Capture the cell that displays the provided text and extract its [X, Y] central coordinate. 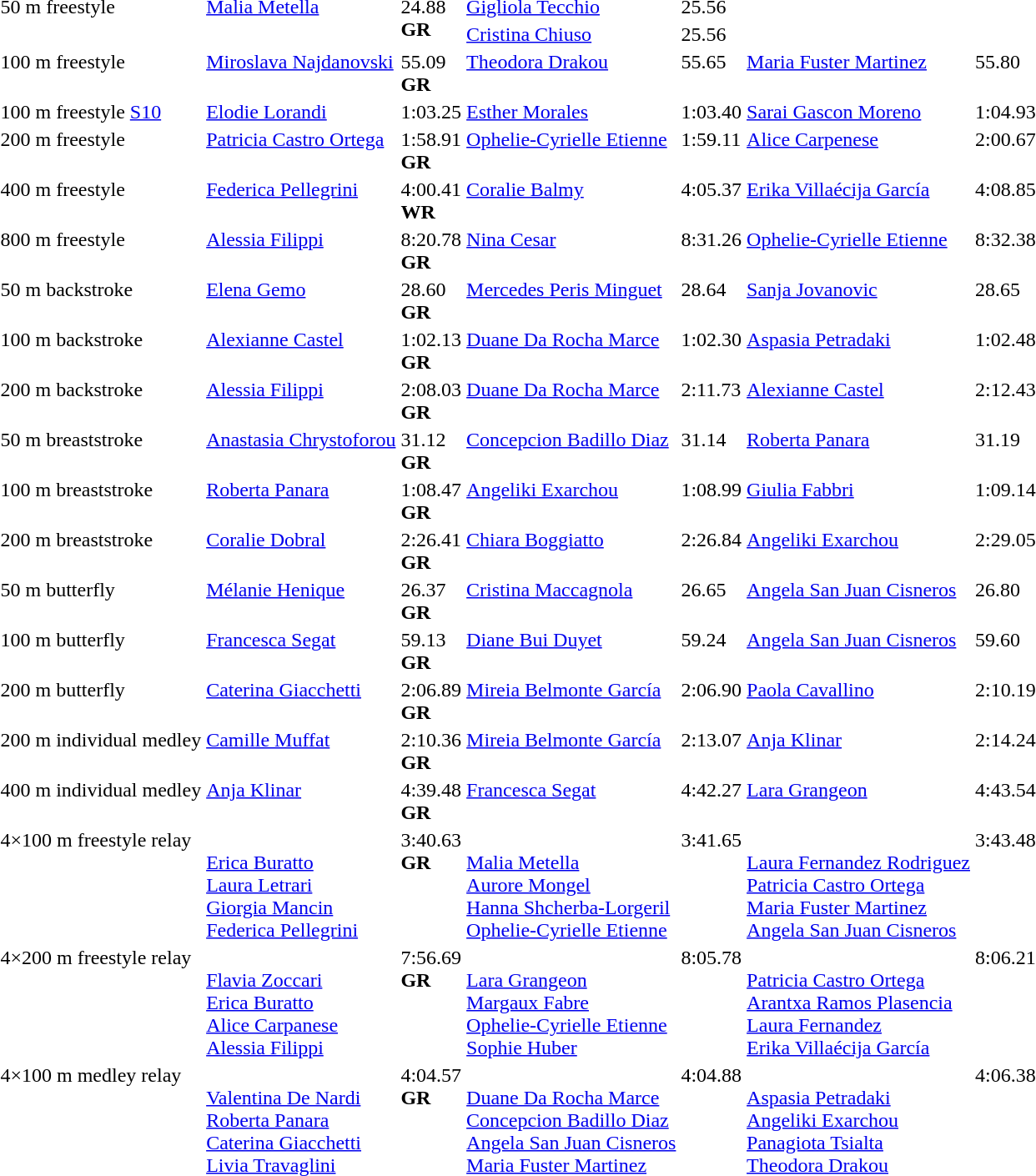
Sanja Jovanovic [859, 300]
59.13GR [431, 651]
Malia MetellaAurore MongelHanna Shcherba-LorgerilOphelie-Cyrielle Etienne [571, 885]
26.37GR [431, 601]
Esther Morales [571, 112]
4:00.41WR [431, 200]
1:03.25 [431, 112]
Giulia Fabbri [859, 500]
1:59.11 [712, 150]
Mélanie Henique [301, 601]
Federica Pellegrini [301, 200]
2:10.36GR [431, 751]
3:41.65 [712, 885]
55.65 [712, 73]
2:26.84 [712, 550]
55.09GR [431, 73]
Paola Cavallino [859, 701]
Sarai Gascon Moreno [859, 112]
Cristina Maccagnola [571, 601]
1:02.30 [712, 350]
2:13.07 [712, 751]
28.60GR [431, 300]
1:58.91GR [431, 150]
8:31.26 [712, 250]
1:02.13GR [431, 350]
Anastasia Chrystoforou [301, 450]
Caterina Giacchetti [301, 701]
Lara Grangeon [859, 801]
8:05.78 [712, 1003]
28.64 [712, 300]
25.56 [712, 34]
Coralie Dobral [301, 550]
31.12GR [431, 450]
Laura Fernandez RodriguezPatricia Castro OrtegaMaria Fuster MartinezAngela San Juan Cisneros [859, 885]
Lara GrangeonMargaux FabreOphelie-Cyrielle EtienneSophie Huber [571, 1003]
Camille Muffat [301, 751]
1:08.47GR [431, 500]
2:06.90 [712, 701]
Chiara Boggiatto [571, 550]
Cristina Chiuso [571, 34]
2:11.73 [712, 400]
2:26.41GR [431, 550]
Alice Carpenese [859, 150]
Erica BurattoLaura LetrariGiorgia MancinFederica Pellegrini [301, 885]
Theodora Drakou [571, 73]
Nina Cesar [571, 250]
Patricia Castro Ortega [301, 150]
7:56.69GR [431, 1003]
Elodie Lorandi [301, 112]
3:40.63GR [431, 885]
4:42.27 [712, 801]
Erika Villaécija García [859, 200]
Mercedes Peris Minguet [571, 300]
2:08.03GR [431, 400]
31.14 [712, 450]
Patricia Castro OrtegaArantxa Ramos PlasenciaLaura FernandezErika Villaécija García [859, 1003]
2:06.89GR [431, 701]
Aspasia Petradaki [859, 350]
8:20.78GR [431, 250]
Flavia ZoccariErica BurattoAlice CarpaneseAlessia Filippi [301, 1003]
Diane Bui Duyet [571, 651]
4:05.37 [712, 200]
Elena Gemo [301, 300]
Maria Fuster Martinez [859, 73]
1:03.40 [712, 112]
Miroslava Najdanovski [301, 73]
Coralie Balmy [571, 200]
1:08.99 [712, 500]
59.24 [712, 651]
4:39.48GR [431, 801]
26.65 [712, 601]
Concepcion Badillo Diaz [571, 450]
